Provide the [X, Y] coordinate of the cell's center where the given text is located.  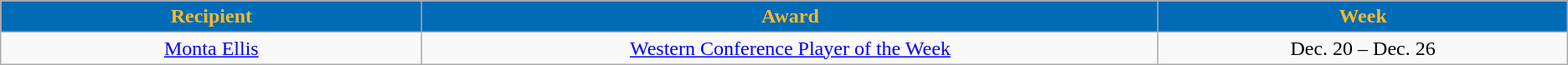
Recipient [211, 17]
Western Conference Player of the Week [791, 48]
Monta Ellis [211, 48]
Week [1363, 17]
Dec. 20 – Dec. 26 [1363, 48]
Award [791, 17]
